Extract the [x, y] coordinate from the center of the cell holding the provided text.  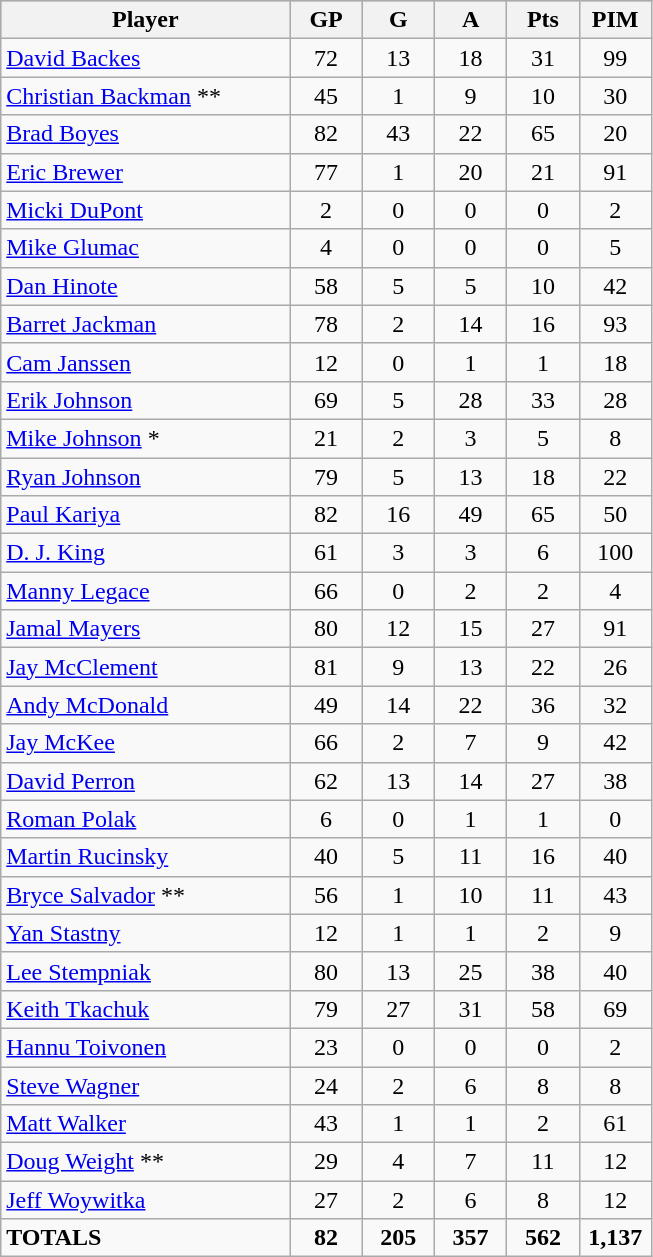
Doug Weight ** [146, 1162]
Yan Stastny [146, 933]
Micki DuPont [146, 210]
Keith Tkachuk [146, 1009]
Mike Glumac [146, 248]
25 [470, 971]
GP [326, 20]
Roman Polak [146, 819]
99 [615, 58]
Jay McClement [146, 667]
Steve Wagner [146, 1085]
David Backes [146, 58]
1,137 [615, 1238]
72 [326, 58]
Jeff Woywitka [146, 1200]
Dan Hinote [146, 286]
Jay McKee [146, 743]
A [470, 20]
78 [326, 324]
Martin Rucinsky [146, 857]
Matt Walker [146, 1124]
23 [326, 1047]
Mike Johnson * [146, 438]
29 [326, 1162]
36 [543, 705]
357 [470, 1238]
50 [615, 515]
Cam Janssen [146, 362]
93 [615, 324]
Christian Backman ** [146, 96]
24 [326, 1085]
Pts [543, 20]
15 [470, 629]
Brad Boyes [146, 134]
100 [615, 553]
30 [615, 96]
Eric Brewer [146, 172]
TOTALS [146, 1238]
Manny Legace [146, 591]
Ryan Johnson [146, 477]
Barret Jackman [146, 324]
PIM [615, 20]
Player [146, 20]
77 [326, 172]
Andy McDonald [146, 705]
33 [543, 400]
G [398, 20]
Hannu Toivonen [146, 1047]
D. J. King [146, 553]
Jamal Mayers [146, 629]
Bryce Salvador ** [146, 895]
45 [326, 96]
205 [398, 1238]
562 [543, 1238]
62 [326, 781]
81 [326, 667]
David Perron [146, 781]
26 [615, 667]
Paul Kariya [146, 515]
56 [326, 895]
Lee Stempniak [146, 971]
Erik Johnson [146, 400]
32 [615, 705]
